Identify which cell holds the provided text, then report its [x, y] central coordinate. 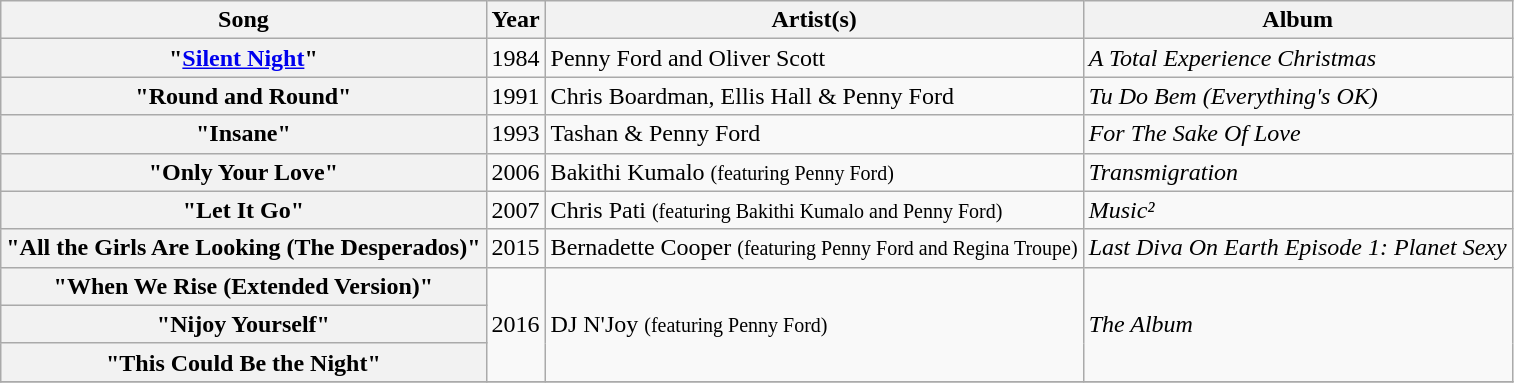
Music² [1298, 210]
"Nijoy Yourself" [244, 324]
Penny Ford and Oliver Scott [814, 58]
"Silent Night" [244, 58]
Artist(s) [814, 20]
For The Sake Of Love [1298, 134]
"Let It Go" [244, 210]
2015 [516, 248]
"When We Rise (Extended Version)" [244, 286]
1993 [516, 134]
"Insane" [244, 134]
Chris Pati (featuring Bakithi Kumalo and Penny Ford) [814, 210]
Tashan & Penny Ford [814, 134]
Chris Boardman, Ellis Hall & Penny Ford [814, 96]
The Album [1298, 324]
1991 [516, 96]
"Round and Round" [244, 96]
A Total Experience Christmas [1298, 58]
Song [244, 20]
DJ N'Joy (featuring Penny Ford) [814, 324]
Transmigration [1298, 172]
Last Diva On Earth Episode 1: Planet Sexy [1298, 248]
1984 [516, 58]
2016 [516, 324]
Tu Do Bem (Everything's OK) [1298, 96]
2006 [516, 172]
"This Could Be the Night" [244, 362]
Album [1298, 20]
"All the Girls Are Looking (The Desperados)" [244, 248]
Bernadette Cooper (featuring Penny Ford and Regina Troupe) [814, 248]
2007 [516, 210]
"Only Your Love" [244, 172]
Bakithi Kumalo (featuring Penny Ford) [814, 172]
Year [516, 20]
